Pinpoint the cell where the given text exists, returning its (X, Y) midpoint coordinate. 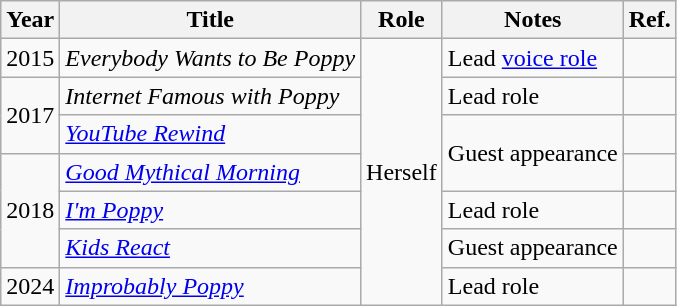
I'm Poppy (210, 210)
Everybody Wants to Be Poppy (210, 58)
Role (402, 20)
Title (210, 20)
Good Mythical Morning (210, 172)
Notes (532, 20)
Lead voice role (532, 58)
Improbably Poppy (210, 286)
2017 (30, 115)
2024 (30, 286)
Year (30, 20)
Kids React (210, 248)
Herself (402, 172)
YouTube Rewind (210, 134)
Internet Famous with Poppy (210, 96)
2018 (30, 210)
2015 (30, 58)
Ref. (650, 20)
